Capture the cell that displays the provided text and extract its (x, y) central coordinate. 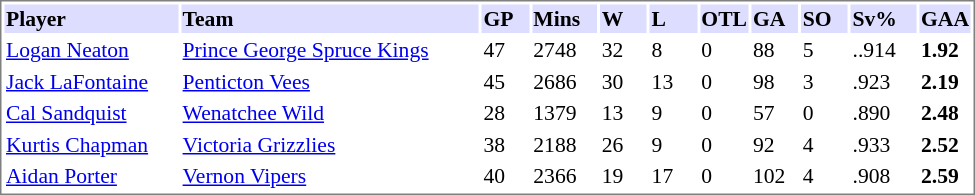
32 (624, 50)
2.48 (946, 113)
2188 (565, 144)
Team (330, 18)
SO (824, 18)
L (674, 18)
40 (506, 176)
GAA (946, 18)
GA (774, 18)
26 (624, 144)
Wenatchee Wild (330, 113)
5 (824, 50)
8 (674, 50)
Prince George Spruce Kings (330, 50)
2.59 (946, 176)
1.92 (946, 50)
17 (674, 176)
2.19 (946, 82)
.908 (884, 176)
.923 (884, 82)
30 (624, 82)
.890 (884, 113)
2686 (565, 82)
Cal Sandquist (91, 113)
92 (774, 144)
Player (91, 18)
.933 (884, 144)
Kurtis Chapman (91, 144)
Penticton Vees (330, 82)
GP (506, 18)
47 (506, 50)
2366 (565, 176)
19 (624, 176)
OTL (724, 18)
98 (774, 82)
45 (506, 82)
28 (506, 113)
2748 (565, 50)
Aidan Porter (91, 176)
102 (774, 176)
Sv% (884, 18)
1379 (565, 113)
Jack LaFontaine (91, 82)
3 (824, 82)
Logan Neaton (91, 50)
..914 (884, 50)
2.52 (946, 144)
W (624, 18)
88 (774, 50)
38 (506, 144)
57 (774, 113)
Vernon Vipers (330, 176)
Victoria Grizzlies (330, 144)
Mins (565, 18)
